Search for the cell housing the specified text and yield its [x, y] center coordinate. 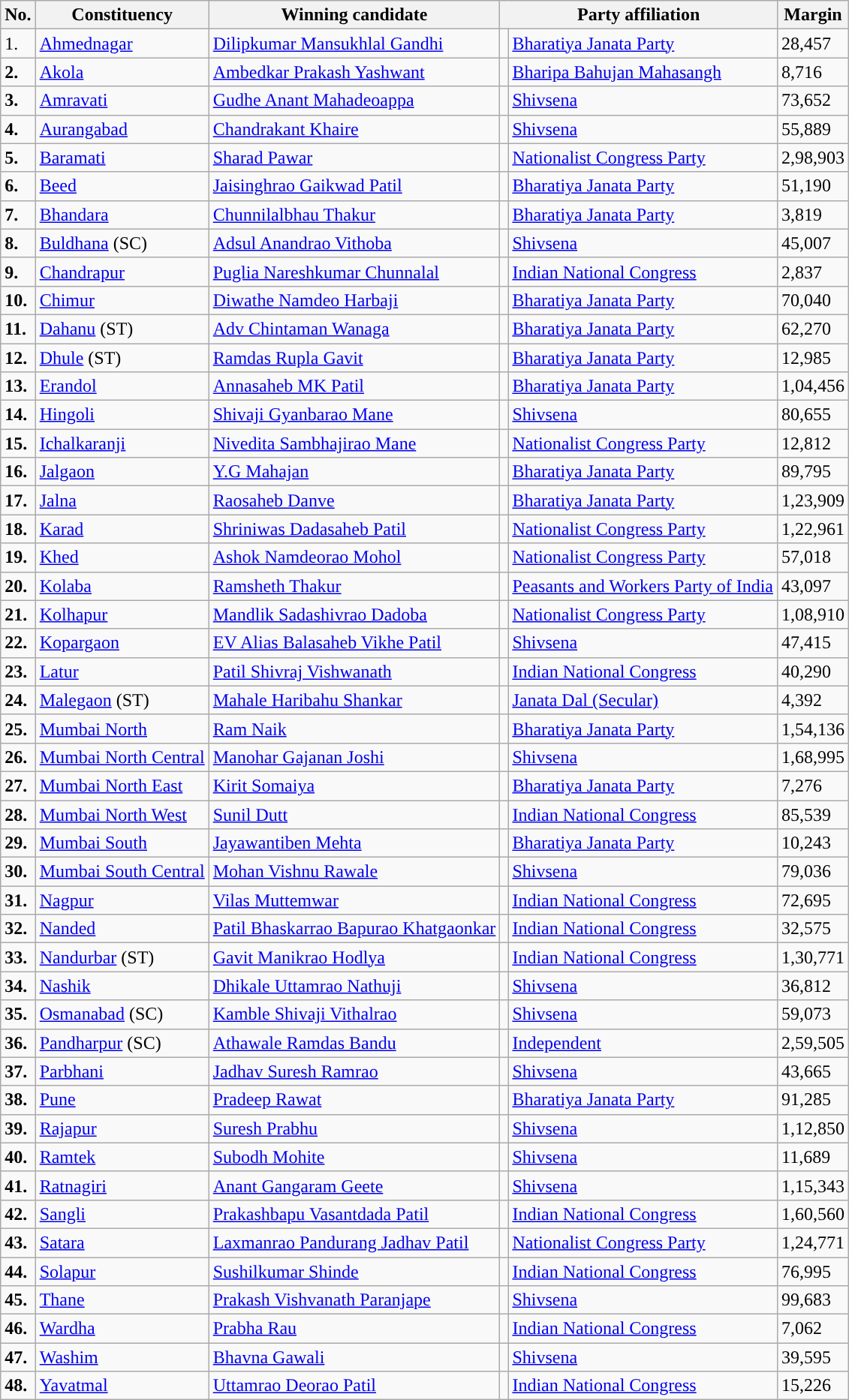
Mumbai North West [122, 814]
Mumbai South Central [122, 872]
Jadhav Suresh Ramrao [354, 1071]
23. [18, 671]
46. [18, 1329]
31. [18, 900]
47. [18, 1357]
Peasants and Workers Party of India [643, 586]
1,24,771 [812, 1242]
Dhule (ST) [122, 358]
Buldhana (SC) [122, 243]
1,08,910 [812, 614]
11,689 [812, 1157]
16. [18, 472]
42. [18, 1214]
80,655 [812, 415]
Malegaon (ST) [122, 700]
Laxmanrao Pandurang Jadhav Patil [354, 1242]
7,276 [812, 786]
19. [18, 557]
10,243 [812, 843]
43,097 [812, 586]
Manohar Gajanan Joshi [354, 757]
8. [18, 243]
Janata Dal (Secular) [643, 700]
Jayawantiben Mehta [354, 843]
9. [18, 272]
25. [18, 729]
Pandharpur (SC) [122, 1043]
36. [18, 1043]
Akola [122, 72]
Beed [122, 186]
Satara [122, 1242]
Dahanu (ST) [122, 329]
1,04,456 [812, 386]
2,59,505 [812, 1043]
Mumbai South [122, 843]
Latur [122, 671]
Ramsheth Thakur [354, 586]
Chimur [122, 300]
Aurangabad [122, 129]
89,795 [812, 472]
3,819 [812, 215]
Thane [122, 1300]
85,539 [812, 814]
40,290 [812, 671]
11. [18, 329]
12. [18, 358]
Winning candidate [354, 15]
7. [18, 215]
Gudhe Anant Mahadeoappa [354, 101]
Pradeep Rawat [354, 1100]
26. [18, 757]
Ramtek [122, 1157]
Rajapur [122, 1128]
Sharad Pawar [354, 158]
8,716 [812, 72]
Athawale Ramdas Bandu [354, 1043]
1. [18, 44]
Chandrakant Khaire [354, 129]
Ram Naik [354, 729]
37. [18, 1071]
40. [18, 1157]
Nivedita Sambhajirao Mane [354, 443]
Anant Gangaram Geete [354, 1185]
Erandol [122, 386]
18. [18, 529]
Sushilkumar Shinde [354, 1272]
1,23,909 [812, 500]
Bhavna Gawali [354, 1357]
99,683 [812, 1300]
Prakash Vishvanath Paranjape [354, 1300]
Nagpur [122, 900]
Kopargaon [122, 643]
Margin [812, 15]
No. [18, 15]
Diwathe Namdeo Harbaji [354, 300]
Washim [122, 1357]
43. [18, 1242]
Solapur [122, 1272]
Nandurbar (ST) [122, 957]
73,652 [812, 101]
62,270 [812, 329]
55,889 [812, 129]
Sangli [122, 1214]
Patil Shivraj Vishwanath [354, 671]
Amravati [122, 101]
20. [18, 586]
44. [18, 1272]
70,040 [812, 300]
1,22,961 [812, 529]
4,392 [812, 700]
79,036 [812, 872]
13. [18, 386]
41. [18, 1185]
24. [18, 700]
Osmanabad (SC) [122, 1014]
6. [18, 186]
47,415 [812, 643]
Chunnilalbhau Thakur [354, 215]
57,018 [812, 557]
Mumbai North [122, 729]
Shivaji Gyanbarao Mane [354, 415]
28,457 [812, 44]
Jaisinghrao Gaikwad Patil [354, 186]
Prabha Rau [354, 1329]
Ratnagiri [122, 1185]
Pune [122, 1100]
Yavatmal [122, 1386]
Ichalkaranji [122, 443]
15. [18, 443]
39,595 [812, 1357]
35. [18, 1014]
Nanded [122, 929]
12,985 [812, 358]
Karad [122, 529]
Kolhapur [122, 614]
27. [18, 786]
15,226 [812, 1386]
Constituency [122, 15]
48. [18, 1386]
3. [18, 101]
Mahale Haribahu Shankar [354, 700]
Uttamrao Deorao Patil [354, 1386]
45. [18, 1300]
10. [18, 300]
1,68,995 [812, 757]
Raosaheb Danve [354, 500]
32. [18, 929]
32,575 [812, 929]
Ashok Namdeorao Mohol [354, 557]
76,995 [812, 1272]
28. [18, 814]
22. [18, 643]
Kolaba [122, 586]
33. [18, 957]
34. [18, 986]
Kamble Shivaji Vithalrao [354, 1014]
1,12,850 [812, 1128]
12,812 [812, 443]
Adv Chintaman Wanaga [354, 329]
Mumbai North East [122, 786]
Party affiliation [639, 15]
2,837 [812, 272]
1,60,560 [812, 1214]
2. [18, 72]
EV Alias Balasaheb Vikhe Patil [354, 643]
30. [18, 872]
Jalgaon [122, 472]
1,30,771 [812, 957]
Adsul Anandrao Vithoba [354, 243]
Y.G Mahajan [354, 472]
Mohan Vishnu Rawale [354, 872]
Nashik [122, 986]
36,812 [812, 986]
Baramati [122, 158]
Dhikale Uttamrao Nathuji [354, 986]
Patil Bhaskarrao Bapurao Khatgaonkar [354, 929]
Ambedkar Prakash Yashwant [354, 72]
Bhandara [122, 215]
Ahmednagar [122, 44]
Suresh Prabhu [354, 1128]
Gavit Manikrao Hodlya [354, 957]
Wardha [122, 1329]
Dilipkumar Mansukhlal Gandhi [354, 44]
Shriniwas Dadasaheb Patil [354, 529]
Kirit Somaiya [354, 786]
17. [18, 500]
72,695 [812, 900]
Annasaheb MK Patil [354, 386]
7,062 [812, 1329]
14. [18, 415]
Prakashbapu Vasantdada Patil [354, 1214]
1,54,136 [812, 729]
Chandrapur [122, 272]
21. [18, 614]
Independent [643, 1043]
1,15,343 [812, 1185]
45,007 [812, 243]
Parbhani [122, 1071]
Hingoli [122, 415]
91,285 [812, 1100]
43,665 [812, 1071]
Bharipa Bahujan Mahasangh [643, 72]
Subodh Mohite [354, 1157]
59,073 [812, 1014]
Jalna [122, 500]
Puglia Nareshkumar Chunnalal [354, 272]
Ramdas Rupla Gavit [354, 358]
Khed [122, 557]
39. [18, 1128]
2,98,903 [812, 158]
38. [18, 1100]
Mandlik Sadashivrao Dadoba [354, 614]
Sunil Dutt [354, 814]
4. [18, 129]
Vilas Muttemwar [354, 900]
5. [18, 158]
29. [18, 843]
51,190 [812, 186]
Mumbai North Central [122, 757]
